Find where the given text appears and provide that cell's center as (X, Y) coordinate. 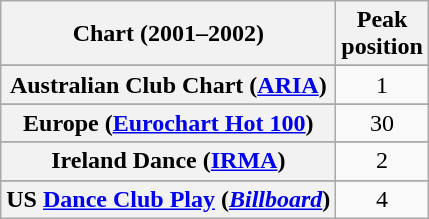
Europe (Eurochart Hot 100) (168, 123)
Chart (2001–2002) (168, 34)
1 (382, 85)
2 (382, 161)
US Dance Club Play (Billboard) (168, 199)
Peakposition (382, 34)
Ireland Dance (IRMA) (168, 161)
Australian Club Chart (ARIA) (168, 85)
30 (382, 123)
4 (382, 199)
